For the text-containing cell, return its midpoint in [x, y] coordinate format. 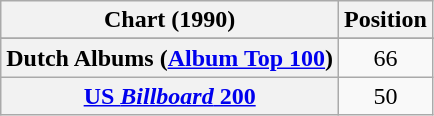
Dutch Albums (Album Top 100) [170, 58]
Position [386, 20]
66 [386, 58]
50 [386, 96]
US Billboard 200 [170, 96]
Chart (1990) [170, 20]
